Return the (X, Y) coordinate for the center point of the cell that contains the specified text.  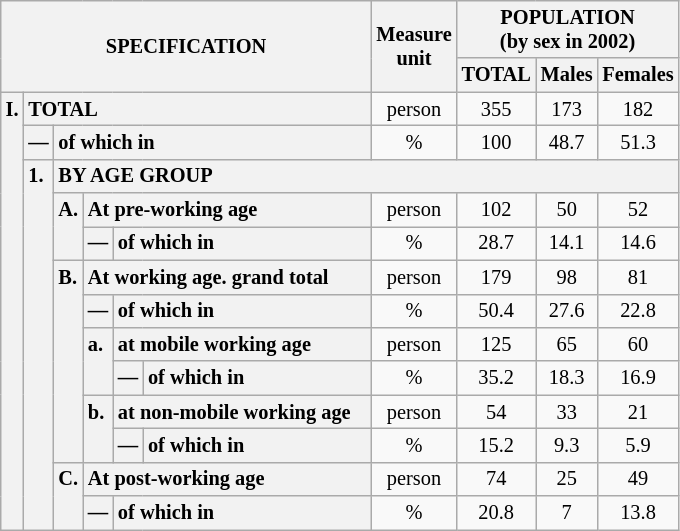
16.9 (638, 378)
Measure unit (414, 46)
50 (567, 210)
25 (567, 479)
A. (68, 226)
At post-working age (227, 479)
9.3 (567, 445)
102 (496, 210)
C. (68, 496)
33 (567, 412)
Males (567, 75)
173 (567, 109)
28.7 (496, 243)
52 (638, 210)
At pre-working age (227, 210)
74 (496, 479)
15.2 (496, 445)
5.9 (638, 445)
49 (638, 479)
SPECIFICATION (186, 46)
48.7 (567, 142)
at mobile working age (242, 344)
22.8 (638, 311)
65 (567, 344)
POPULATION (by sex in 2002) (568, 29)
BY AGE GROUP (366, 176)
182 (638, 109)
14.1 (567, 243)
a. (98, 360)
125 (496, 344)
98 (567, 277)
7 (567, 513)
21 (638, 412)
100 (496, 142)
35.2 (496, 378)
50.4 (496, 311)
at non-mobile working age (242, 412)
54 (496, 412)
20.8 (496, 513)
Females (638, 75)
14.6 (638, 243)
b. (98, 428)
I. (12, 311)
13.8 (638, 513)
355 (496, 109)
60 (638, 344)
At working age. grand total (227, 277)
81 (638, 277)
18.3 (567, 378)
179 (496, 277)
1. (38, 344)
51.3 (638, 142)
B. (68, 361)
27.6 (567, 311)
